Detect which cell encompasses the target text, then output its [x, y] center coordinate. 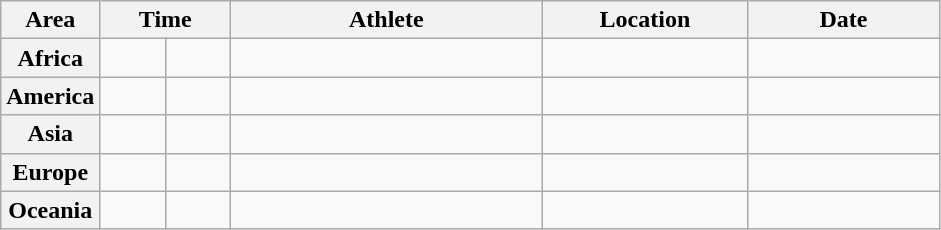
Oceania [50, 210]
America [50, 96]
Area [50, 20]
Asia [50, 134]
Date [844, 20]
Time [166, 20]
Athlete [386, 20]
Location [645, 20]
Europe [50, 172]
Africa [50, 58]
